For the text-containing cell, return its midpoint in [X, Y] coordinate format. 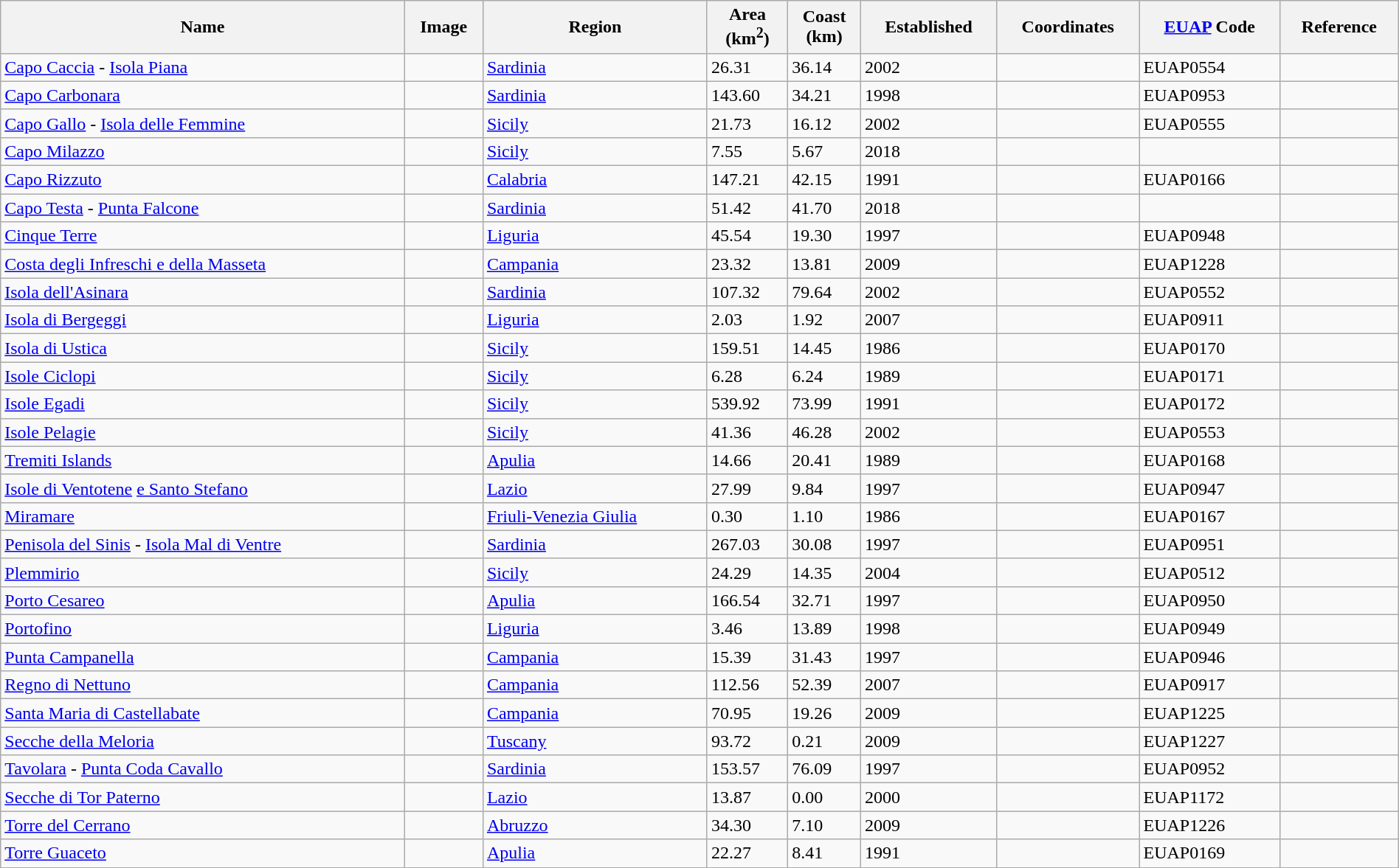
Friuli-Venezia Giulia [595, 516]
6.28 [747, 376]
15.39 [747, 657]
2000 [928, 797]
EUAP1172 [1210, 797]
Isola di Ustica [202, 348]
16.12 [825, 123]
Capo Testa - Punta Falcone [202, 208]
Portofino [202, 629]
EUAP0169 [1210, 853]
Isole Pelagie [202, 432]
EUAP0911 [1210, 320]
Capo Caccia - Isola Piana [202, 67]
Name [202, 27]
Miramare [202, 516]
Secche della Meloria [202, 741]
Punta Campanella [202, 657]
EUAP0950 [1210, 600]
51.42 [747, 208]
1.92 [825, 320]
34.30 [747, 825]
147.21 [747, 180]
Torre del Cerrano [202, 825]
Isole di Ventotene e Santo Stefano [202, 488]
112.56 [747, 685]
19.26 [825, 713]
2004 [928, 572]
45.54 [747, 236]
36.14 [825, 67]
Abruzzo [595, 825]
42.15 [825, 180]
Area(km2) [747, 27]
14.66 [747, 460]
Capo Rizzuto [202, 180]
0.30 [747, 516]
EUAP1227 [1210, 741]
27.99 [747, 488]
159.51 [747, 348]
EUAP Code [1210, 27]
EUAP0166 [1210, 180]
EUAP0171 [1210, 376]
Santa Maria di Castellabate [202, 713]
Secche di Tor Paterno [202, 797]
Tremiti Islands [202, 460]
Regno di Nettuno [202, 685]
79.64 [825, 292]
26.31 [747, 67]
Region [595, 27]
32.71 [825, 600]
EUAP0553 [1210, 432]
EUAP0947 [1210, 488]
Capo Gallo - Isola delle Femmine [202, 123]
34.21 [825, 95]
EUAP0554 [1210, 67]
5.67 [825, 151]
EUAP0555 [1210, 123]
Reference [1340, 27]
23.32 [747, 264]
EUAP0948 [1210, 236]
8.41 [825, 853]
EUAP0167 [1210, 516]
Costa degli Infreschi e della Masseta [202, 264]
539.92 [747, 404]
20.41 [825, 460]
24.29 [747, 572]
Tuscany [595, 741]
22.27 [747, 853]
1.10 [825, 516]
7.10 [825, 825]
EUAP0512 [1210, 572]
7.55 [747, 151]
153.57 [747, 769]
EUAP0949 [1210, 629]
Isole Ciclopi [202, 376]
0.21 [825, 741]
EUAP0170 [1210, 348]
6.24 [825, 376]
Established [928, 27]
EUAP0168 [1210, 460]
73.99 [825, 404]
EUAP1228 [1210, 264]
14.35 [825, 572]
EUAP0951 [1210, 544]
143.60 [747, 95]
13.89 [825, 629]
Calabria [595, 180]
Coast(km) [825, 27]
Torre Guaceto [202, 853]
3.46 [747, 629]
EUAP0552 [1210, 292]
166.54 [747, 600]
19.30 [825, 236]
30.08 [825, 544]
21.73 [747, 123]
14.45 [825, 348]
46.28 [825, 432]
9.84 [825, 488]
107.32 [747, 292]
Isola di Bergeggi [202, 320]
Capo Milazzo [202, 151]
EUAP0917 [1210, 685]
Cinque Terre [202, 236]
267.03 [747, 544]
Image [443, 27]
EUAP1226 [1210, 825]
EUAP1225 [1210, 713]
2.03 [747, 320]
Plemmirio [202, 572]
93.72 [747, 741]
EUAP0952 [1210, 769]
Capo Carbonara [202, 95]
13.81 [825, 264]
Coordinates [1068, 27]
EUAP0946 [1210, 657]
41.70 [825, 208]
Porto Cesareo [202, 600]
EUAP0953 [1210, 95]
70.95 [747, 713]
76.09 [825, 769]
Isola dell'Asinara [202, 292]
Tavolara - Punta Coda Cavallo [202, 769]
41.36 [747, 432]
EUAP0172 [1210, 404]
52.39 [825, 685]
Penisola del Sinis - Isola Mal di Ventre [202, 544]
31.43 [825, 657]
0.00 [825, 797]
13.87 [747, 797]
Isole Egadi [202, 404]
